Detect which cell encompasses the target text, then output its (X, Y) center coordinate. 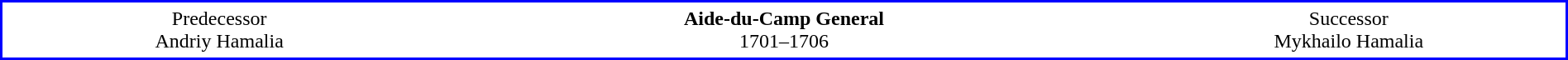
Aide-du-Camp General1701–1706 (784, 30)
SuccessorMykhailo Hamalia (1350, 30)
PredecessorAndriy Hamalia (219, 30)
